Search for the cell housing the specified text and yield its [X, Y] center coordinate. 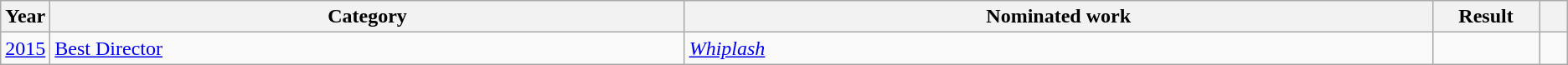
Category [367, 17]
Best Director [367, 48]
2015 [25, 48]
Whiplash [1059, 48]
Result [1486, 17]
Year [25, 17]
Nominated work [1059, 17]
